Return (X, Y) of the center of cell containing provided text 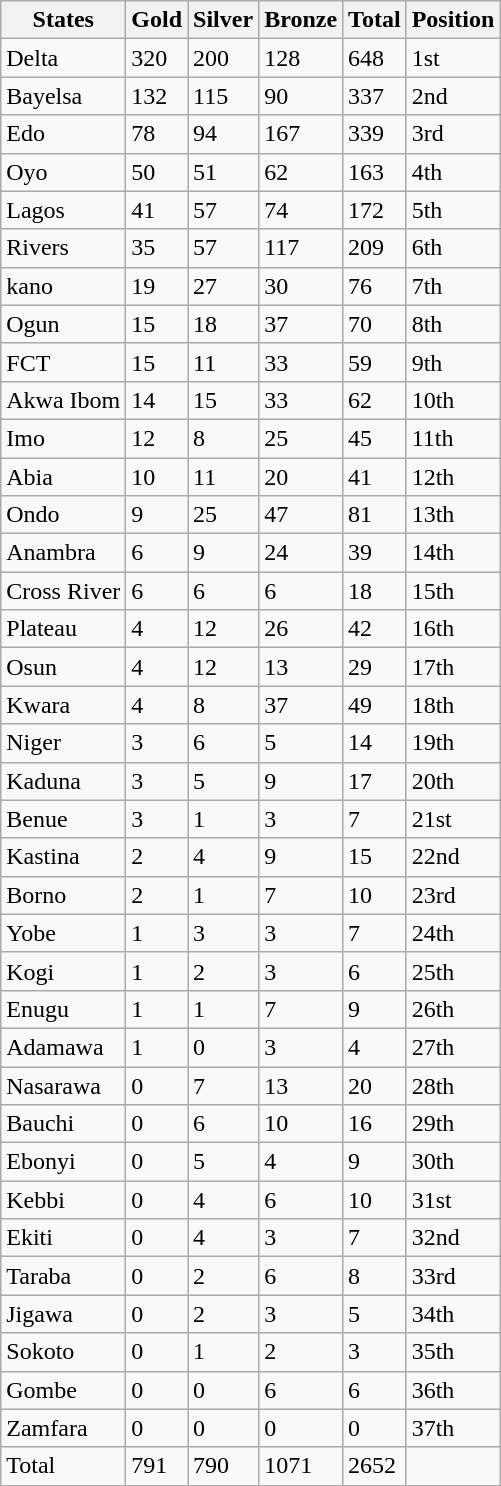
Position (453, 20)
Ondo (64, 515)
45 (375, 438)
12th (453, 477)
kano (64, 286)
27th (453, 1047)
2652 (375, 1466)
13th (453, 515)
2nd (453, 96)
Kwara (64, 705)
34th (453, 1314)
94 (224, 134)
11th (453, 438)
172 (375, 210)
Cross River (64, 591)
Borno (64, 895)
163 (375, 172)
76 (375, 286)
15th (453, 591)
24th (453, 933)
117 (301, 248)
Edo (64, 134)
Osun (64, 667)
115 (224, 96)
21st (453, 819)
Kaduna (64, 781)
FCT (64, 362)
1071 (301, 1466)
209 (375, 248)
33rd (453, 1276)
90 (301, 96)
74 (301, 210)
Taraba (64, 1276)
Jigawa (64, 1314)
81 (375, 515)
132 (157, 96)
Enugu (64, 1009)
Gombe (64, 1390)
16th (453, 629)
32nd (453, 1238)
339 (375, 134)
36th (453, 1390)
25th (453, 971)
23rd (453, 895)
47 (301, 515)
Abia (64, 477)
26th (453, 1009)
320 (157, 58)
3rd (453, 134)
7th (453, 286)
8th (453, 324)
Ekiti (64, 1238)
Adamawa (64, 1047)
Ogun (64, 324)
70 (375, 324)
42 (375, 629)
19th (453, 743)
20th (453, 781)
19 (157, 286)
Gold (157, 20)
14th (453, 553)
10th (453, 400)
Anambra (64, 553)
78 (157, 134)
6th (453, 248)
Niger (64, 743)
35 (157, 248)
28th (453, 1085)
59 (375, 362)
29th (453, 1124)
1st (453, 58)
35th (453, 1352)
51 (224, 172)
Plateau (64, 629)
790 (224, 1466)
Silver (224, 20)
27 (224, 286)
Kastina (64, 857)
9th (453, 362)
Benue (64, 819)
39 (375, 553)
Imo (64, 438)
18th (453, 705)
4th (453, 172)
Yobe (64, 933)
Bauchi (64, 1124)
Sokoto (64, 1352)
Kebbi (64, 1200)
791 (157, 1466)
50 (157, 172)
17 (375, 781)
648 (375, 58)
30 (301, 286)
128 (301, 58)
30th (453, 1162)
49 (375, 705)
26 (301, 629)
5th (453, 210)
Nasarawa (64, 1085)
167 (301, 134)
16 (375, 1124)
200 (224, 58)
Bronze (301, 20)
Rivers (64, 248)
Akwa Ibom (64, 400)
22nd (453, 857)
Delta (64, 58)
29 (375, 667)
31st (453, 1200)
37th (453, 1428)
17th (453, 667)
337 (375, 96)
Zamfara (64, 1428)
Lagos (64, 210)
Kogi (64, 971)
Oyo (64, 172)
Ebonyi (64, 1162)
24 (301, 553)
Bayelsa (64, 96)
States (64, 20)
